Extract the (X, Y) coordinate from the center of the cell holding the provided text.  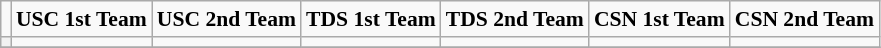
CSN 1st Team (660, 19)
TDS 2nd Team (515, 19)
USC 1st Team (82, 19)
TDS 1st Team (371, 19)
USC 2nd Team (226, 19)
CSN 2nd Team (804, 19)
